Find where the given text appears and provide that cell's center as [X, Y] coordinate. 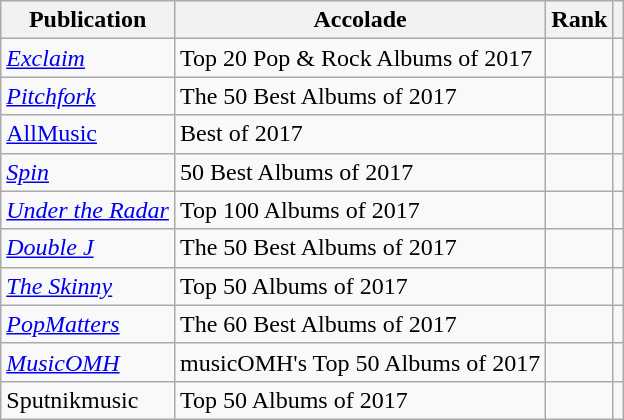
Pitchfork [88, 96]
Rank [580, 20]
Best of 2017 [360, 134]
musicOMH's Top 50 Albums of 2017 [360, 362]
The Skinny [88, 286]
Exclaim [88, 58]
Publication [88, 20]
MusicOMH [88, 362]
The 60 Best Albums of 2017 [360, 324]
Under the Radar [88, 210]
Top 100 Albums of 2017 [360, 210]
Double J [88, 248]
Sputnikmusic [88, 400]
Top 20 Pop & Rock Albums of 2017 [360, 58]
50 Best Albums of 2017 [360, 172]
AllMusic [88, 134]
Spin [88, 172]
Accolade [360, 20]
PopMatters [88, 324]
